Return the (x, y) coordinate for the center point of the cell that contains the specified text.  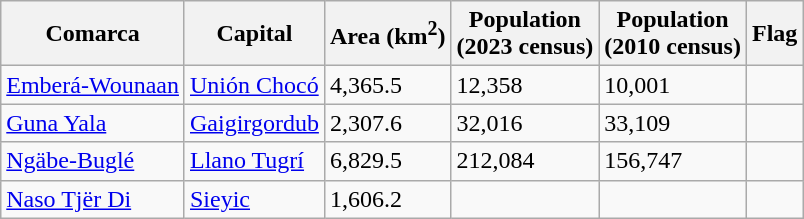
Flag (774, 34)
156,747 (673, 161)
Unión Chocó (254, 85)
33,109 (673, 123)
Emberá-Wounaan (93, 85)
12,358 (525, 85)
Ngäbe-Buglé (93, 161)
Comarca (93, 34)
Gaigirgordub (254, 123)
10,001 (673, 85)
Population(2010 census) (673, 34)
Guna Yala (93, 123)
Sieyic (254, 199)
4,365.5 (388, 85)
212,084 (525, 161)
Population(2023 census) (525, 34)
1,606.2 (388, 199)
32,016 (525, 123)
Naso Tjër Di (93, 199)
Area (km2) (388, 34)
Llano Tugrí (254, 161)
2,307.6 (388, 123)
6,829.5 (388, 161)
Capital (254, 34)
